Determine the [x, y] coordinate at the center of the cell enclosing the given text.  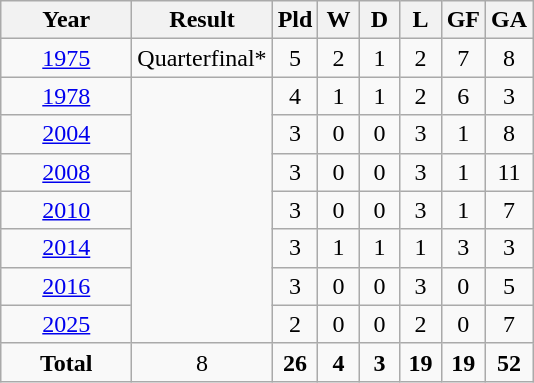
D [380, 20]
Year [66, 20]
GA [508, 20]
GF [463, 20]
Result [202, 20]
2008 [66, 172]
1975 [66, 58]
2004 [66, 134]
W [338, 20]
26 [295, 362]
Quarterfinal* [202, 58]
Total [66, 362]
2010 [66, 210]
L [420, 20]
6 [463, 96]
1978 [66, 96]
2016 [66, 286]
11 [508, 172]
52 [508, 362]
2025 [66, 324]
Pld [295, 20]
2014 [66, 248]
